Locate the cell with the specified text and output its (x, y) center coordinate. 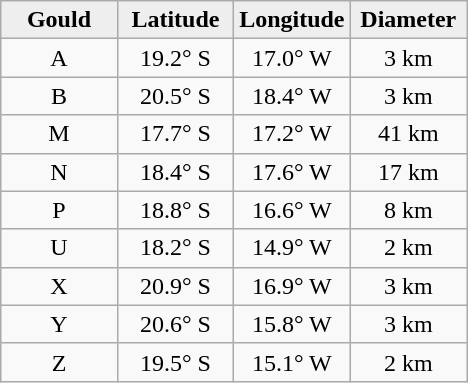
A (59, 58)
U (59, 248)
16.9° W (292, 286)
M (59, 134)
P (59, 210)
17.2° W (292, 134)
17.6° W (292, 172)
15.1° W (292, 362)
17.0° W (292, 58)
8 km (408, 210)
Diameter (408, 20)
Gould (59, 20)
18.2° S (175, 248)
20.5° S (175, 96)
16.6° W (292, 210)
17 km (408, 172)
15.8° W (292, 324)
Y (59, 324)
B (59, 96)
20.9° S (175, 286)
Latitude (175, 20)
18.4° W (292, 96)
20.6° S (175, 324)
X (59, 286)
41 km (408, 134)
18.8° S (175, 210)
17.7° S (175, 134)
14.9° W (292, 248)
Z (59, 362)
19.2° S (175, 58)
18.4° S (175, 172)
19.5° S (175, 362)
N (59, 172)
Longitude (292, 20)
